For the text-containing cell, return its midpoint in (X, Y) coordinate format. 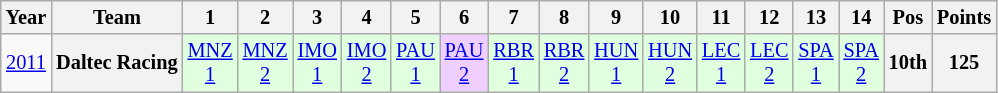
10 (670, 17)
11 (721, 17)
RBR2 (564, 63)
HUN2 (670, 63)
MNZ2 (266, 63)
12 (769, 17)
5 (416, 17)
IMO2 (366, 63)
8 (564, 17)
1 (210, 17)
14 (862, 17)
PAU1 (416, 63)
2011 (26, 63)
13 (816, 17)
LEC1 (721, 63)
2 (266, 17)
Points (964, 17)
125 (964, 63)
Daltec Racing (116, 63)
IMO1 (318, 63)
PAU2 (464, 63)
Team (116, 17)
SPA2 (862, 63)
6 (464, 17)
7 (513, 17)
Pos (908, 17)
LEC2 (769, 63)
4 (366, 17)
HUN1 (616, 63)
SPA1 (816, 63)
MNZ1 (210, 63)
RBR1 (513, 63)
3 (318, 17)
10th (908, 63)
9 (616, 17)
Year (26, 17)
